Provide the (X, Y) coordinate of the cell's center where the given text is located.  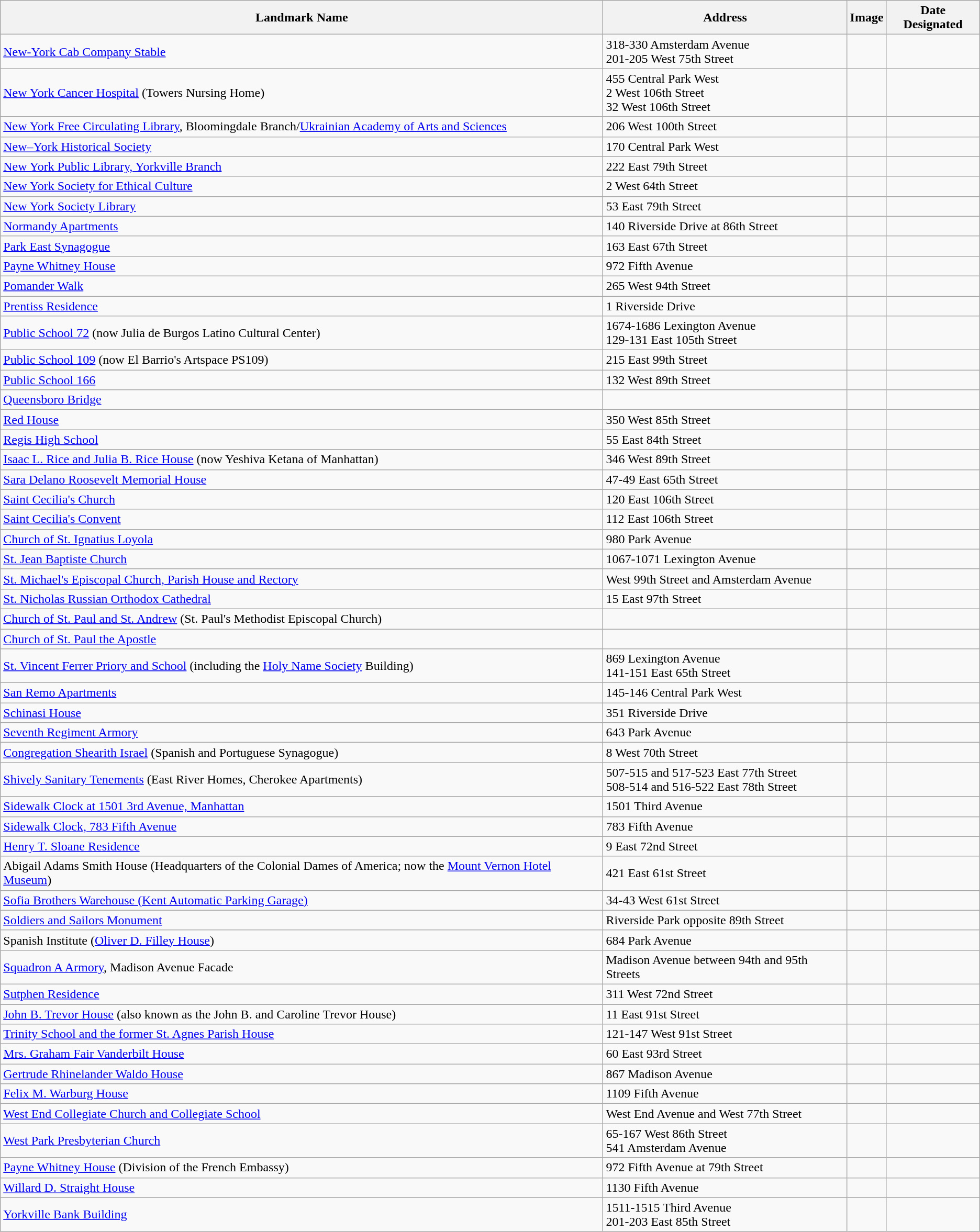
206 West 100th Street (725, 127)
1109 Fifth Avenue (725, 1094)
Red House (302, 420)
318-330 Amsterdam Avenue201-205 West 75th Street (725, 51)
San Remo Apartments (302, 693)
Prentiss Residence (302, 306)
140 Riverside Drive at 86th Street (725, 226)
Spanish Institute (Oliver D. Filley House) (302, 940)
John B. Trevor House (also known as the John B. and Caroline Trevor House) (302, 1014)
Squadron A Armory, Madison Avenue Facade (302, 967)
Park East Synagogue (302, 246)
St. Jean Baptiste Church (302, 559)
346 West 89th Street (725, 460)
972 Fifth Avenue at 79th Street (725, 1168)
215 East 99th Street (725, 360)
60 East 93rd Street (725, 1054)
New York Society for Ethical Culture (302, 186)
1511-1515 Third Avenue201-203 East 85th Street (725, 1214)
Normandy Apartments (302, 226)
421 East 61st Street (725, 873)
Madison Avenue between 94th and 95th Streets (725, 967)
9 East 72nd Street (725, 846)
507-515 and 517-523 East 77th Street508-514 and 516-522 East 78th Street (725, 780)
Public School 166 (302, 380)
Sidewalk Clock, 783 Fifth Avenue (302, 826)
222 East 79th Street (725, 166)
120 East 106th Street (725, 499)
55 East 84th Street (725, 440)
New-York Cab Company Stable (302, 51)
15 East 97th Street (725, 599)
West 99th Street and Amsterdam Avenue (725, 579)
1130 Fifth Avenue (725, 1188)
145-146 Central Park West (725, 693)
Sutphen Residence (302, 994)
West End Collegiate Church and Collegiate School (302, 1114)
Trinity School and the former St. Agnes Parish House (302, 1034)
Regis High School (302, 440)
170 Central Park West (725, 147)
New York Cancer Hospital (Towers Nursing Home) (302, 93)
Schinasi House (302, 713)
Sara Delano Roosevelt Memorial House (302, 479)
34-43 West 61st Street (725, 900)
Riverside Park opposite 89th Street (725, 920)
684 Park Avenue (725, 940)
Pomander Walk (302, 286)
Felix M. Warburg House (302, 1094)
350 West 85th Street (725, 420)
Landmark Name (302, 18)
Abigail Adams Smith House (Headquarters of the Colonial Dames of America; now the Mount Vernon Hotel Museum) (302, 873)
Shively Sanitary Tenements (East River Homes, Cherokee Apartments) (302, 780)
New–York Historical Society (302, 147)
Sidewalk Clock at 1501 3rd Avenue, Manhattan (302, 807)
Soldiers and Sailors Monument (302, 920)
Date Designated (933, 18)
783 Fifth Avenue (725, 826)
Address (725, 18)
Henry T. Sloane Residence (302, 846)
265 West 94th Street (725, 286)
2 West 64th Street (725, 186)
8 West 70th Street (725, 753)
11 East 91st Street (725, 1014)
1674-1686 Lexington Avenue129-131 East 105th Street (725, 333)
980 Park Avenue (725, 539)
Mrs. Graham Fair Vanderbilt House (302, 1054)
Public School 72 (now Julia de Burgos Latino Cultural Center) (302, 333)
455 Central Park West2 West 106th Street32 West 106th Street (725, 93)
53 East 79th Street (725, 206)
65-167 West 86th Street541 Amsterdam Avenue (725, 1141)
1 Riverside Drive (725, 306)
New York Free Circulating Library, Bloomingdale Branch/Ukrainian Academy of Arts and Sciences (302, 127)
Church of St. Paul and St. Andrew (St. Paul's Methodist Episcopal Church) (302, 619)
Church of St. Ignatius Loyola (302, 539)
Sofia Brothers Warehouse (Kent Automatic Parking Garage) (302, 900)
121-147 West 91st Street (725, 1034)
Public School 109 (now El Barrio's Artspace PS109) (302, 360)
972 Fifth Avenue (725, 266)
Image (867, 18)
Gertrude Rhinelander Waldo House (302, 1074)
Saint Cecilia's Convent (302, 519)
47-49 East 65th Street (725, 479)
Yorkville Bank Building (302, 1214)
Congregation Shearith Israel (Spanish and Portuguese Synagogue) (302, 753)
311 West 72nd Street (725, 994)
Saint Cecilia's Church (302, 499)
867 Madison Avenue (725, 1074)
St. Vincent Ferrer Priory and School (including the Holy Name Society Building) (302, 666)
1067-1071 Lexington Avenue (725, 559)
Church of St. Paul the Apostle (302, 639)
New York Society Library (302, 206)
Payne Whitney House (Division of the French Embassy) (302, 1168)
643 Park Avenue (725, 733)
Queensboro Bridge (302, 400)
West Park Presbyterian Church (302, 1141)
351 Riverside Drive (725, 713)
West End Avenue and West 77th Street (725, 1114)
Payne Whitney House (302, 266)
New York Public Library, Yorkville Branch (302, 166)
St. Nicholas Russian Orthodox Cathedral (302, 599)
St. Michael's Episcopal Church, Parish House and Rectory (302, 579)
163 East 67th Street (725, 246)
112 East 106th Street (725, 519)
Seventh Regiment Armory (302, 733)
Isaac L. Rice and Julia B. Rice House (now Yeshiva Ketana of Manhattan) (302, 460)
1501 Third Avenue (725, 807)
132 West 89th Street (725, 380)
Willard D. Straight House (302, 1188)
869 Lexington Avenue141-151 East 65th Street (725, 666)
